For the text-containing cell, return its midpoint in [X, Y] coordinate format. 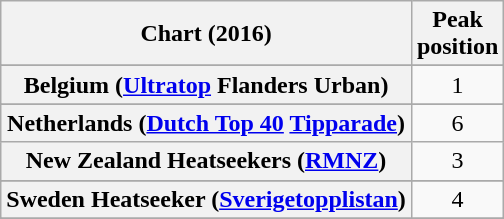
4 [457, 199]
Peakposition [457, 34]
New Zealand Heatseekers (RMNZ) [206, 161]
1 [457, 85]
6 [457, 123]
Netherlands (Dutch Top 40 Tipparade) [206, 123]
Belgium (Ultratop Flanders Urban) [206, 85]
Chart (2016) [206, 34]
3 [457, 161]
Sweden Heatseeker (Sverigetopplistan) [206, 199]
